Pinpoint the cell where the given text exists, returning its (x, y) midpoint coordinate. 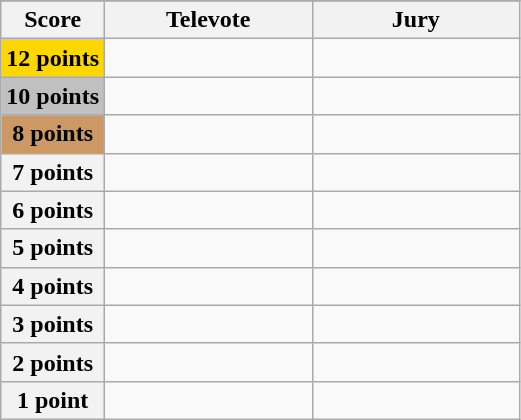
10 points (53, 96)
12 points (53, 58)
8 points (53, 134)
5 points (53, 248)
4 points (53, 286)
6 points (53, 210)
Score (53, 20)
Televote (209, 20)
1 point (53, 400)
2 points (53, 362)
3 points (53, 324)
7 points (53, 172)
Jury (416, 20)
